From the cell containing the given text, extract its center point as (X, Y) coordinate. 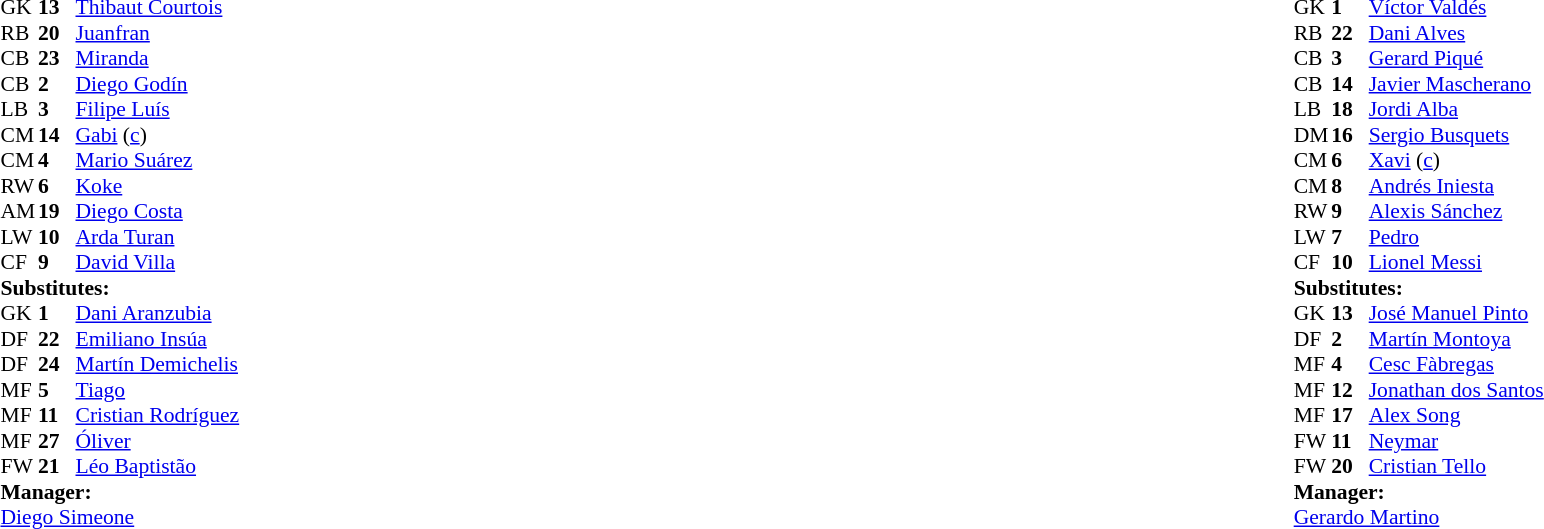
Neymar (1456, 441)
AM (19, 211)
Juanfran (158, 33)
21 (57, 467)
Dani Alves (1456, 33)
7 (1350, 237)
Mario Suárez (158, 161)
12 (1350, 390)
Diego Godín (158, 84)
Arda Turan (158, 237)
Cristian Rodríguez (158, 415)
Koke (158, 186)
Diego Costa (158, 211)
Dani Aranzubia (158, 313)
Jonathan dos Santos (1456, 390)
Lionel Messi (1456, 263)
Cesc Fàbregas (1456, 365)
Xavi (c) (1456, 161)
Jordi Alba (1456, 109)
16 (1350, 135)
Sergio Busquets (1456, 135)
17 (1350, 415)
Emiliano Insúa (158, 339)
Pedro (1456, 237)
Cristian Tello (1456, 467)
Miranda (158, 59)
23 (57, 59)
Gabi (c) (158, 135)
Alexis Sánchez (1456, 211)
Martín Demichelis (158, 365)
24 (57, 365)
5 (57, 390)
Gerard Piqué (1456, 59)
Tiago (158, 390)
Filipe Luís (158, 109)
Léo Baptistão (158, 467)
13 (1350, 313)
José Manuel Pinto (1456, 313)
Alex Song (1456, 415)
Martín Montoya (1456, 339)
Andrés Iniesta (1456, 186)
1 (57, 313)
19 (57, 211)
27 (57, 441)
DM (1313, 135)
18 (1350, 109)
8 (1350, 186)
Óliver (158, 441)
Javier Mascherano (1456, 84)
David Villa (158, 263)
